Scan for the cell matching the given text and deliver its (x, y) coordinate at center. 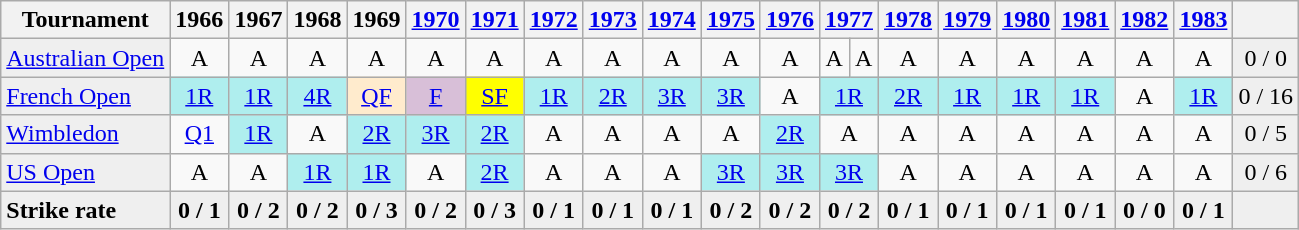
French Open (86, 96)
US Open (86, 172)
1967 (258, 20)
1975 (730, 20)
1968 (318, 20)
1974 (672, 20)
SF (494, 96)
1969 (376, 20)
0 / 6 (1266, 172)
F (436, 96)
1966 (200, 20)
4R (318, 96)
Wimbledon (86, 134)
Strike rate (86, 210)
1970 (436, 20)
QF (376, 96)
Q1 (200, 134)
0 / 5 (1266, 134)
1982 (1144, 20)
1976 (790, 20)
Australian Open (86, 58)
1978 (908, 20)
1972 (554, 20)
1977 (848, 20)
1973 (612, 20)
1979 (968, 20)
1983 (1204, 20)
1980 (1026, 20)
1971 (494, 20)
0 / 16 (1266, 96)
Tournament (86, 20)
1981 (1086, 20)
